Identify which cell holds the provided text, then report its [x, y] central coordinate. 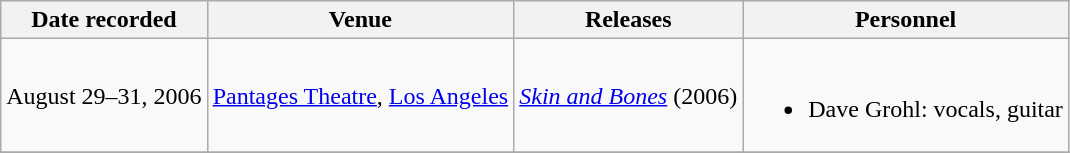
August 29–31, 2006 [104, 96]
Personnel [906, 20]
Pantages Theatre, Los Angeles [360, 96]
Venue [360, 20]
Skin and Bones (2006) [628, 96]
Date recorded [104, 20]
Dave Grohl: vocals, guitar [906, 96]
Releases [628, 20]
